Pinpoint the cell where the given text exists, returning its [X, Y] midpoint coordinate. 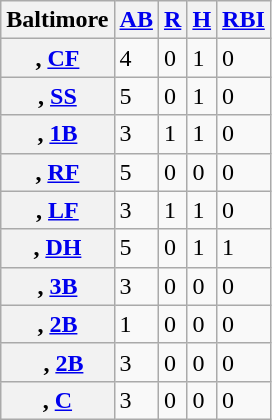
AB [136, 20]
, DH [58, 248]
R [172, 20]
, SS [58, 96]
, LF [58, 210]
, C [58, 400]
, RF [58, 172]
4 [136, 58]
, CF [58, 58]
Baltimore [58, 20]
H [202, 20]
, 3B [58, 286]
, 1B [58, 134]
RBI [244, 20]
